For the text-containing cell, return its midpoint in (X, Y) coordinate format. 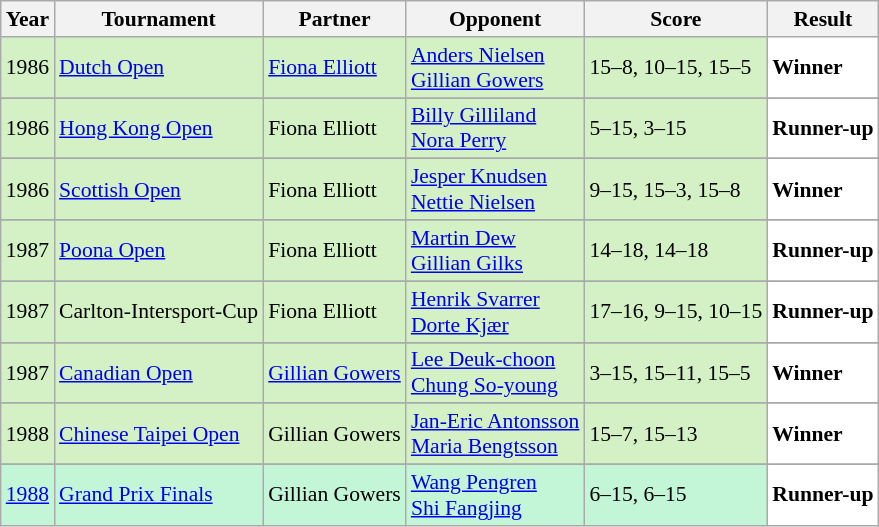
Partner (334, 19)
6–15, 6–15 (676, 496)
Jan-Eric Antonsson Maria Bengtsson (496, 434)
15–7, 15–13 (676, 434)
Scottish Open (158, 190)
Chinese Taipei Open (158, 434)
Canadian Open (158, 372)
Year (28, 19)
Lee Deuk-choon Chung So-young (496, 372)
Grand Prix Finals (158, 496)
Poona Open (158, 250)
Carlton-Intersport-Cup (158, 312)
Anders Nielsen Gillian Gowers (496, 68)
Jesper Knudsen Nettie Nielsen (496, 190)
9–15, 15–3, 15–8 (676, 190)
Martin Dew Gillian Gilks (496, 250)
Wang Pengren Shi Fangjing (496, 496)
17–16, 9–15, 10–15 (676, 312)
Dutch Open (158, 68)
Result (822, 19)
Opponent (496, 19)
14–18, 14–18 (676, 250)
3–15, 15–11, 15–5 (676, 372)
Henrik Svarrer Dorte Kjær (496, 312)
15–8, 10–15, 15–5 (676, 68)
5–15, 3–15 (676, 128)
Tournament (158, 19)
Score (676, 19)
Billy Gilliland Nora Perry (496, 128)
Hong Kong Open (158, 128)
